Detect which cell encompasses the target text, then output its (X, Y) center coordinate. 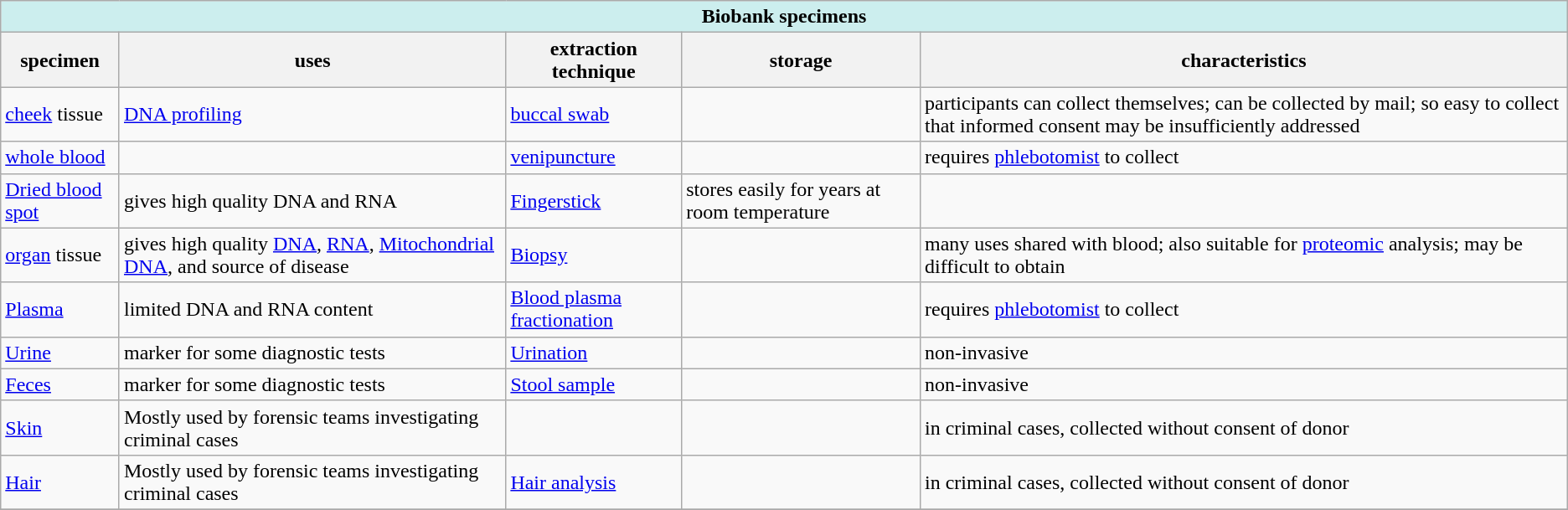
participants can collect themselves; can be collected by mail; so easy to collect that informed consent may be insufficiently addressed (1245, 114)
Stool sample (594, 384)
Blood plasma fractionation (594, 310)
uses (312, 60)
gives high quality DNA, RNA, Mitochondrial DNA, and source of disease (312, 255)
Fingerstick (594, 201)
stores easily for years at room temperature (801, 201)
specimen (60, 60)
buccal swab (594, 114)
Biobank specimens (784, 17)
limited DNA and RNA content (312, 310)
cheek tissue (60, 114)
whole blood (60, 157)
Plasma (60, 310)
extraction technique (594, 60)
storage (801, 60)
Hair analysis (594, 482)
many uses shared with blood; also suitable for proteomic analysis; may be difficult to obtain (1245, 255)
Feces (60, 384)
Skin (60, 427)
Biopsy (594, 255)
Hair (60, 482)
Urination (594, 353)
DNA profiling (312, 114)
Urine (60, 353)
characteristics (1245, 60)
gives high quality DNA and RNA (312, 201)
Dried blood spot (60, 201)
venipuncture (594, 157)
organ tissue (60, 255)
